Determine the [X, Y] coordinate at the center of the cell enclosing the given text.  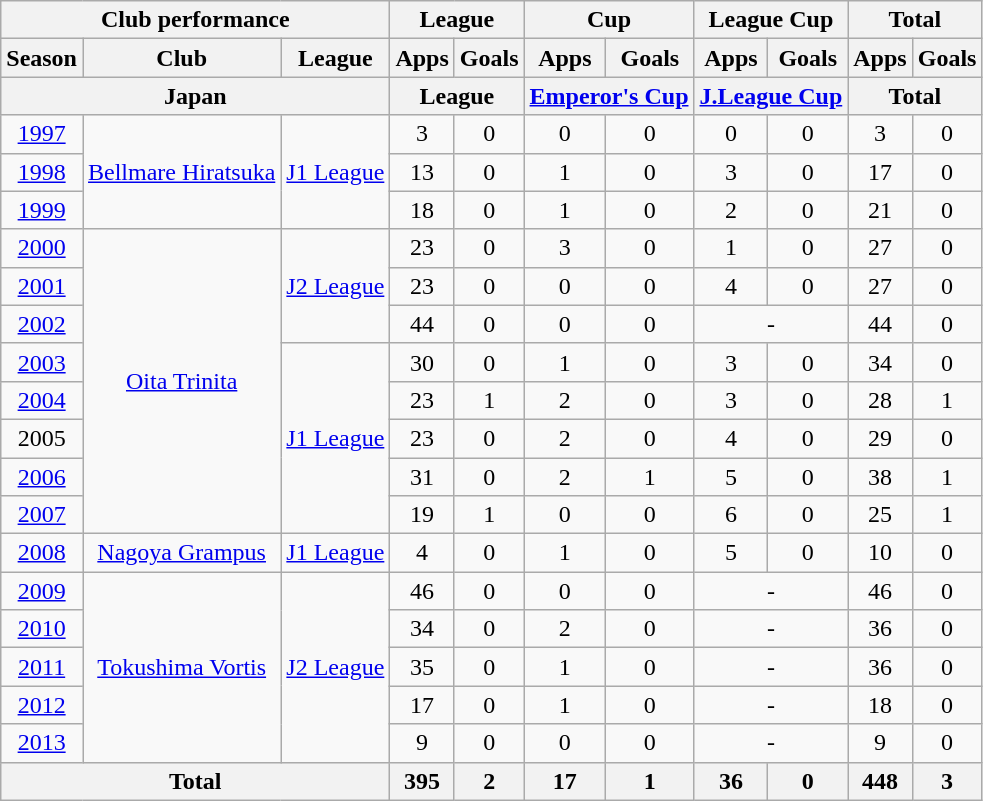
Japan [196, 96]
2002 [42, 324]
2001 [42, 286]
Club [181, 58]
2010 [42, 629]
10 [880, 553]
2007 [42, 515]
448 [880, 781]
30 [422, 362]
2003 [42, 362]
35 [422, 667]
25 [880, 515]
Emperor's Cup [609, 96]
J.League Cup [771, 96]
2004 [42, 400]
38 [880, 477]
Cup [609, 20]
Oita Trinita [181, 381]
Nagoya Grampus [181, 553]
1999 [42, 210]
2011 [42, 667]
2008 [42, 553]
2000 [42, 248]
2013 [42, 743]
Club performance [196, 20]
Season [42, 58]
1997 [42, 134]
28 [880, 400]
2009 [42, 591]
1998 [42, 172]
League Cup [771, 20]
19 [422, 515]
31 [422, 477]
21 [880, 210]
13 [422, 172]
395 [422, 781]
29 [880, 438]
2005 [42, 438]
2006 [42, 477]
Bellmare Hiratsuka [181, 172]
Tokushima Vortis [181, 667]
6 [731, 515]
2012 [42, 705]
